Detect which cell encompasses the target text, then output its [x, y] center coordinate. 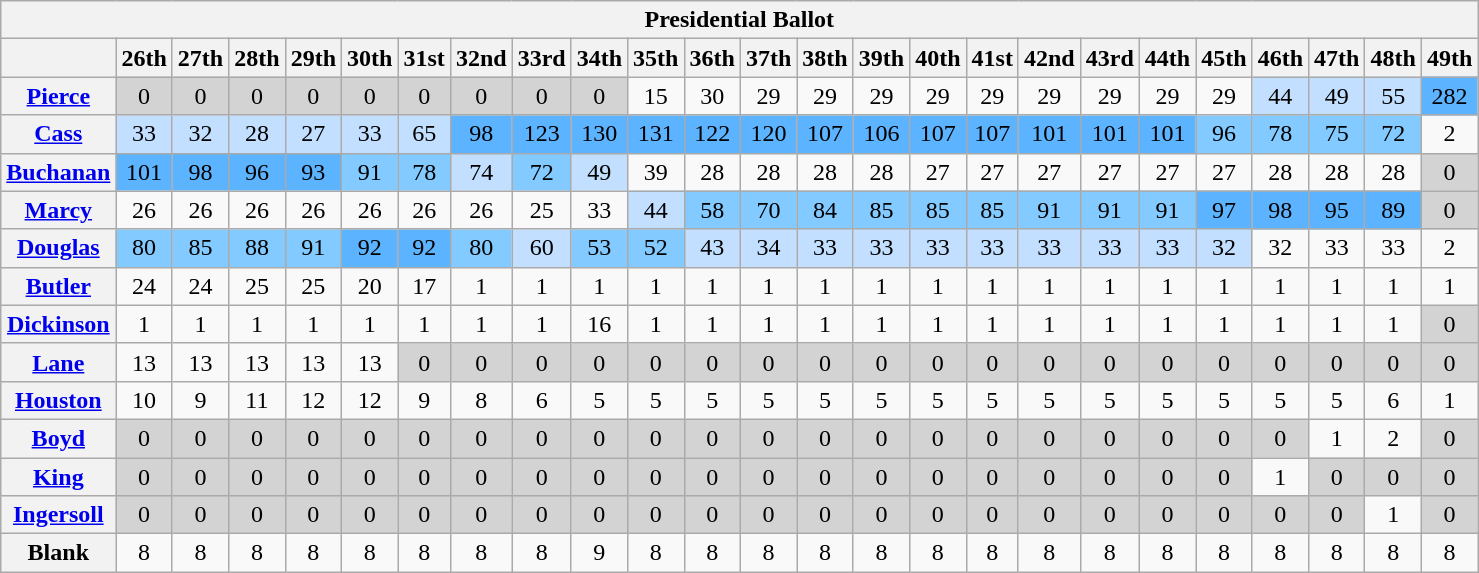
39 [656, 172]
39th [881, 58]
95 [1337, 210]
48th [1393, 58]
106 [881, 134]
34 [768, 248]
27th [200, 58]
King [58, 477]
34th [599, 58]
70 [768, 210]
47th [1337, 58]
20 [370, 286]
10 [144, 400]
44th [1167, 58]
97 [1224, 210]
Cass [58, 134]
52 [656, 248]
31st [424, 58]
131 [656, 134]
33rd [542, 58]
58 [712, 210]
65 [424, 134]
74 [481, 172]
17 [424, 286]
Dickinson [58, 324]
Pierce [58, 96]
Marcy [58, 210]
28th [257, 58]
60 [542, 248]
16 [599, 324]
32nd [481, 58]
Boyd [58, 438]
Butler [58, 286]
41st [992, 58]
29th [313, 58]
36th [712, 58]
282 [1449, 96]
43 [712, 248]
15 [656, 96]
45th [1224, 58]
Ingersoll [58, 515]
Lane [58, 362]
Houston [58, 400]
89 [1393, 210]
88 [257, 248]
55 [1393, 96]
43rd [1110, 58]
11 [257, 400]
Blank [58, 553]
123 [542, 134]
122 [712, 134]
46th [1280, 58]
30th [370, 58]
42nd [1049, 58]
40th [938, 58]
53 [599, 248]
38th [825, 58]
84 [825, 210]
Presidential Ballot [740, 20]
30 [712, 96]
Buchanan [58, 172]
120 [768, 134]
49th [1449, 58]
Douglas [58, 248]
35th [656, 58]
93 [313, 172]
130 [599, 134]
37th [768, 58]
75 [1337, 134]
26th [144, 58]
